Return [X, Y] of the center of cell containing provided text 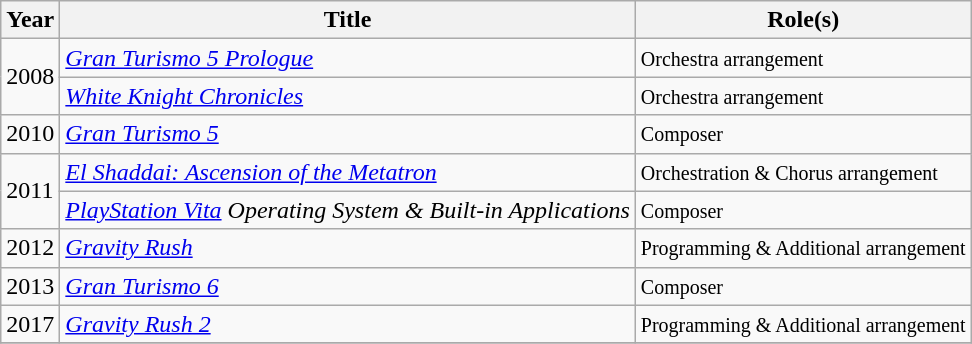
El Shaddai: Ascension of the Metatron [348, 172]
2017 [30, 324]
Year [30, 20]
Gravity Rush 2 [348, 324]
2012 [30, 248]
2008 [30, 77]
PlayStation Vita Operating System & Built-in Applications [348, 210]
Title [348, 20]
Gran Turismo 6 [348, 286]
Gravity Rush [348, 248]
Orchestration & Chorus arrangement [803, 172]
White Knight Chronicles [348, 96]
Gran Turismo 5 Prologue [348, 58]
Role(s) [803, 20]
2010 [30, 134]
2011 [30, 191]
Gran Turismo 5 [348, 134]
2013 [30, 286]
